Search for the cell housing the specified text and yield its [x, y] center coordinate. 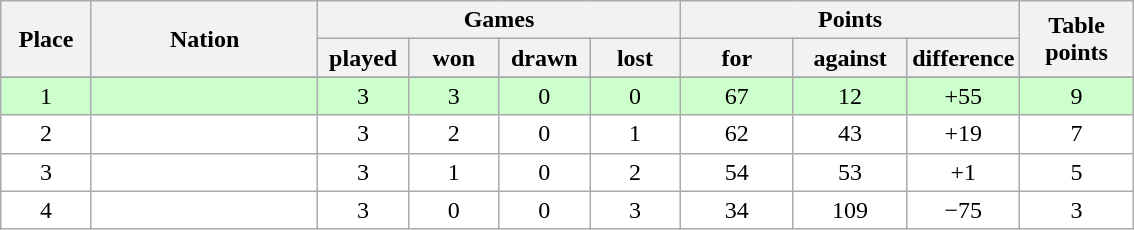
lost [636, 58]
played [364, 58]
against [850, 58]
7 [1076, 134]
67 [736, 96]
12 [850, 96]
53 [850, 172]
for [736, 58]
5 [1076, 172]
Games [499, 20]
Points [850, 20]
Place [46, 39]
34 [736, 210]
Nation [204, 39]
+19 [964, 134]
4 [46, 210]
62 [736, 134]
+1 [964, 172]
43 [850, 134]
−75 [964, 210]
109 [850, 210]
won [454, 58]
drawn [544, 58]
difference [964, 58]
54 [736, 172]
Tablepoints [1076, 39]
9 [1076, 96]
+55 [964, 96]
